Extract the (X, Y) coordinate from the center of the cell holding the provided text.  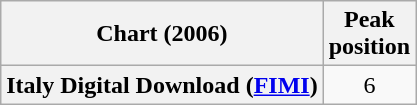
6 (369, 85)
Chart (2006) (162, 34)
Italy Digital Download (FIMI) (162, 85)
Peakposition (369, 34)
